Return the (x, y) coordinate for the center point of the cell that contains the specified text.  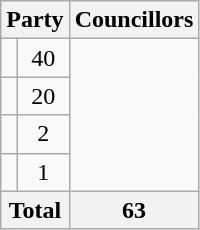
Party (35, 20)
20 (43, 96)
Councillors (134, 20)
2 (43, 134)
40 (43, 58)
63 (134, 210)
Total (35, 210)
1 (43, 172)
